Detect which cell encompasses the target text, then output its (X, Y) center coordinate. 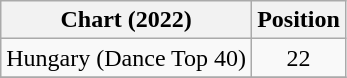
Position (299, 20)
Chart (2022) (126, 20)
22 (299, 58)
Hungary (Dance Top 40) (126, 58)
